From the cell containing the given text, extract its center point as (X, Y) coordinate. 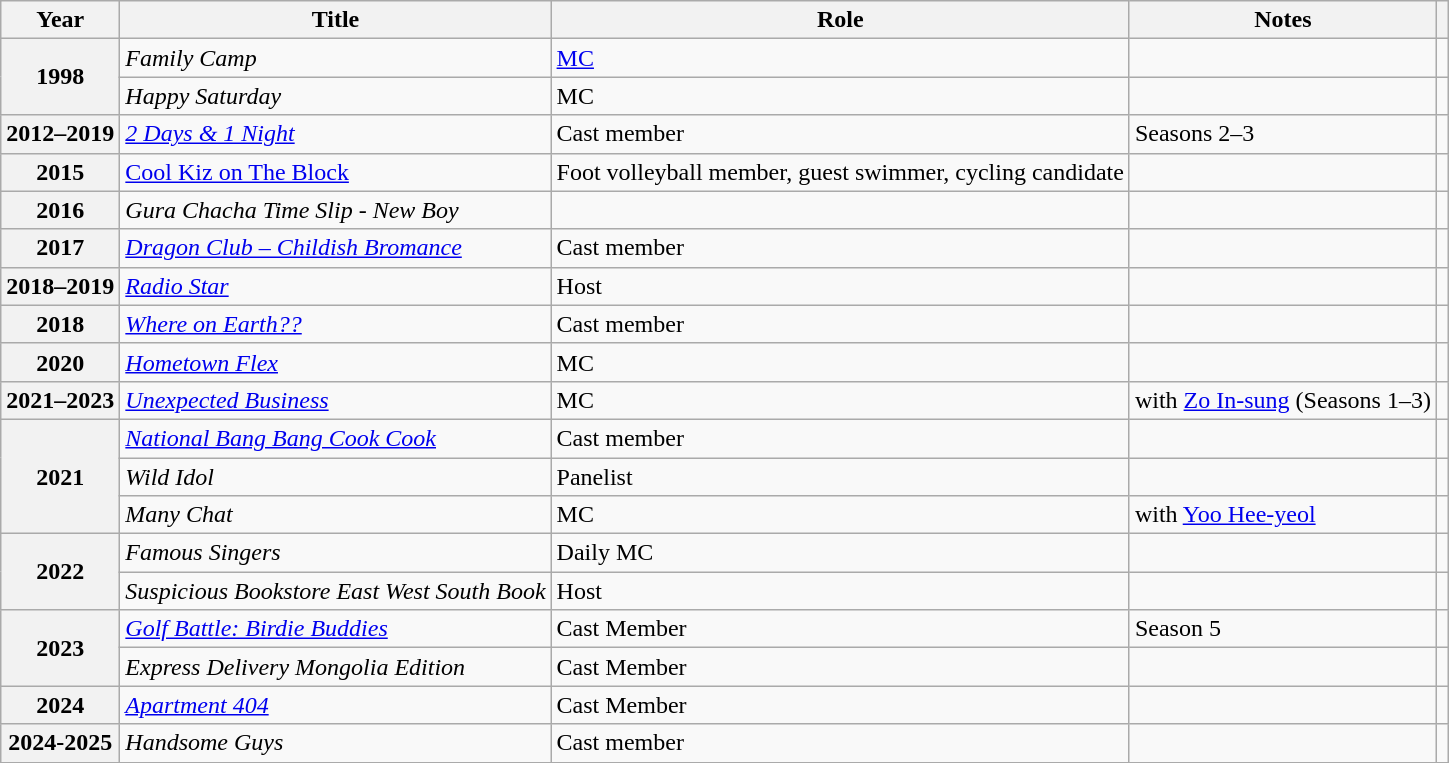
2021 (60, 476)
Radio Star (336, 286)
2018–2019 (60, 286)
National Bang Bang Cook Cook (336, 438)
Role (840, 20)
Happy Saturday (336, 96)
Notes (1282, 20)
Unexpected Business (336, 400)
Season 5 (1282, 629)
Cool Kiz on The Block (336, 172)
Hometown Flex (336, 362)
Apartment 404 (336, 705)
2018 (60, 324)
Wild Idol (336, 477)
Famous Singers (336, 553)
2017 (60, 248)
2 Days & 1 Night (336, 134)
1998 (60, 77)
Many Chat (336, 515)
Where on Earth?? (336, 324)
Panelist (840, 477)
2023 (60, 648)
Title (336, 20)
2022 (60, 572)
2016 (60, 210)
Suspicious Bookstore East West South Book (336, 591)
Daily MC (840, 553)
Seasons 2–3 (1282, 134)
with Zo In-sung (Seasons 1–3) (1282, 400)
2024 (60, 705)
with Yoo Hee-yeol (1282, 515)
2012–2019 (60, 134)
Golf Battle: Birdie Buddies (336, 629)
Foot volleyball member, guest swimmer, cycling candidate (840, 172)
2015 (60, 172)
Year (60, 20)
Handsome Guys (336, 743)
2024-2025 (60, 743)
2021–2023 (60, 400)
Gura Chacha Time Slip - New Boy (336, 210)
Dragon Club – Childish Bromance (336, 248)
2020 (60, 362)
Express Delivery Mongolia Edition (336, 667)
Family Camp (336, 58)
